Capture the cell that displays the provided text and extract its [X, Y] central coordinate. 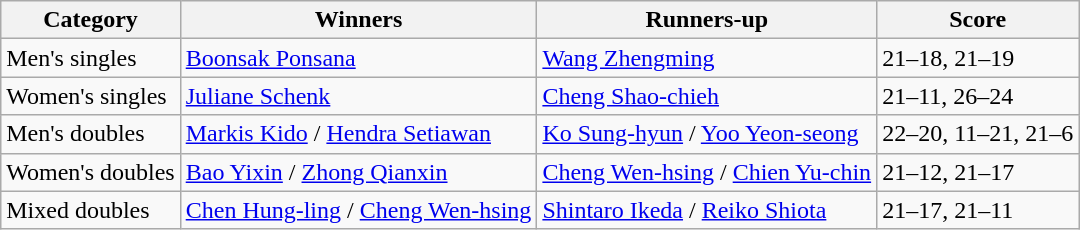
Winners [358, 20]
Men's singles [90, 58]
Shintaro Ikeda / Reiko Shiota [707, 210]
21–12, 21–17 [978, 172]
Score [978, 20]
21–18, 21–19 [978, 58]
Cheng Wen-hsing / Chien Yu-chin [707, 172]
Runners-up [707, 20]
Category [90, 20]
Bao Yixin / Zhong Qianxin [358, 172]
22–20, 11–21, 21–6 [978, 134]
Ko Sung-hyun / Yoo Yeon-seong [707, 134]
Cheng Shao-chieh [707, 96]
Mixed doubles [90, 210]
Women's doubles [90, 172]
Juliane Schenk [358, 96]
Men's doubles [90, 134]
Chen Hung-ling / Cheng Wen-hsing [358, 210]
Boonsak Ponsana [358, 58]
Wang Zhengming [707, 58]
Women's singles [90, 96]
21–11, 26–24 [978, 96]
Markis Kido / Hendra Setiawan [358, 134]
21–17, 21–11 [978, 210]
